Determine the [X, Y] coordinate at the center of the cell enclosing the given text.  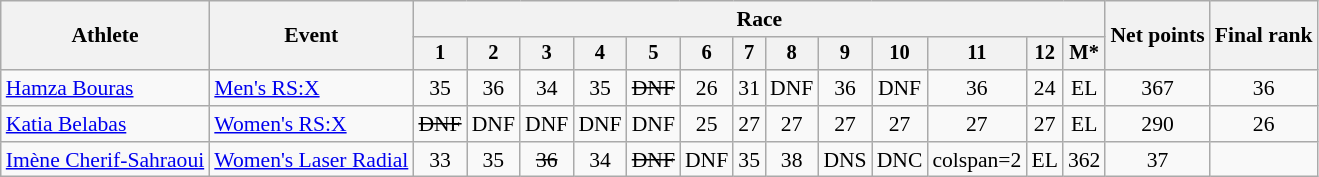
M* [1084, 54]
Event [311, 36]
1 [440, 54]
Net points [1157, 36]
6 [706, 54]
290 [1157, 124]
Race [759, 19]
2 [494, 54]
31 [749, 88]
9 [844, 54]
367 [1157, 88]
Hamza Bouras [106, 88]
5 [654, 54]
12 [1044, 54]
10 [900, 54]
Women's RS:X [311, 124]
8 [792, 54]
Final rank [1264, 36]
Men's RS:X [311, 88]
4 [600, 54]
24 [1044, 88]
3 [546, 54]
34 [546, 88]
Katia Belabas [106, 124]
7 [749, 54]
25 [706, 124]
Athlete [106, 36]
11 [976, 54]
